Return [x, y] of the center of cell containing provided text 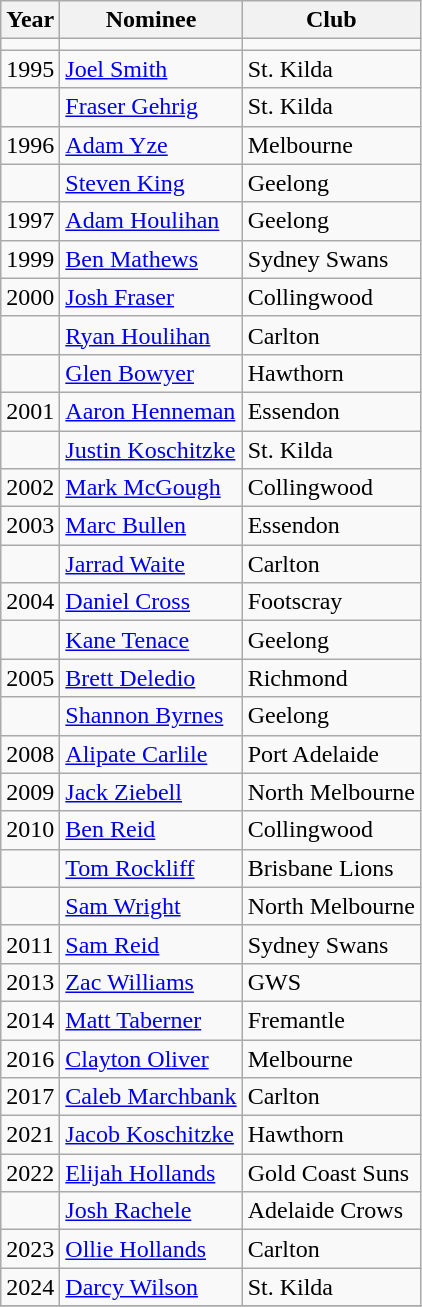
2023 [30, 1249]
Caleb Marchbank [151, 1097]
Elijah Hollands [151, 1173]
2009 [30, 792]
2010 [30, 830]
Clayton Oliver [151, 1059]
Steven King [151, 183]
Glen Bowyer [151, 373]
1999 [30, 259]
Brisbane Lions [331, 868]
Adelaide Crows [331, 1211]
Year [30, 20]
Zac Williams [151, 982]
Ryan Houlihan [151, 335]
2024 [30, 1287]
Adam Yze [151, 145]
Ollie Hollands [151, 1249]
2005 [30, 678]
Darcy Wilson [151, 1287]
2008 [30, 754]
Marc Bullen [151, 526]
Brett Deledio [151, 678]
1996 [30, 145]
Adam Houlihan [151, 221]
Jarrad Waite [151, 564]
2014 [30, 1020]
Jacob Koschitzke [151, 1135]
GWS [331, 982]
Gold Coast Suns [331, 1173]
Aaron Henneman [151, 411]
Matt Taberner [151, 1020]
Sam Wright [151, 906]
2017 [30, 1097]
Justin Koschitzke [151, 449]
Port Adelaide [331, 754]
Fremantle [331, 1020]
Fraser Gehrig [151, 107]
2001 [30, 411]
Shannon Byrnes [151, 716]
2004 [30, 602]
Josh Fraser [151, 297]
Kane Tenace [151, 640]
2016 [30, 1059]
Nominee [151, 20]
Ben Reid [151, 830]
2021 [30, 1135]
Footscray [331, 602]
2000 [30, 297]
Richmond [331, 678]
1995 [30, 69]
2013 [30, 982]
1997 [30, 221]
Ben Mathews [151, 259]
2022 [30, 1173]
Daniel Cross [151, 602]
2011 [30, 944]
2003 [30, 526]
Sam Reid [151, 944]
Josh Rachele [151, 1211]
Club [331, 20]
Joel Smith [151, 69]
2002 [30, 488]
Alipate Carlile [151, 754]
Jack Ziebell [151, 792]
Mark McGough [151, 488]
Tom Rockliff [151, 868]
